Search for the cell housing the specified text and yield its (X, Y) center coordinate. 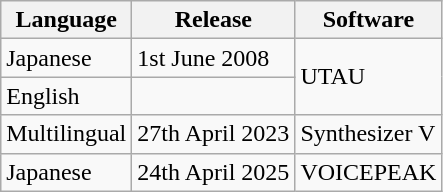
27th April 2023 (214, 134)
UTAU (368, 77)
24th April 2025 (214, 172)
English (66, 96)
Language (66, 20)
Release (214, 20)
Synthesizer V (368, 134)
VOICEPEAK (368, 172)
1st June 2008 (214, 58)
Multilingual (66, 134)
Software (368, 20)
